Provide the (x, y) coordinate of the cell's center where the given text is located.  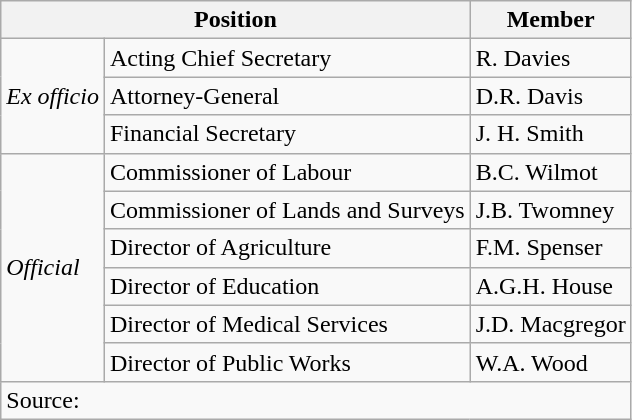
Member (550, 20)
B.C. Wilmot (550, 172)
Director of Education (287, 286)
Position (236, 20)
J. H. Smith (550, 134)
Ex officio (53, 96)
Director of Public Works (287, 362)
J.B. Twomney (550, 210)
Source: (316, 400)
Financial Secretary (287, 134)
Commissioner of Lands and Surveys (287, 210)
J.D. Macgregor (550, 324)
F.M. Spenser (550, 248)
A.G.H. House (550, 286)
Acting Chief Secretary (287, 58)
Director of Medical Services (287, 324)
Director of Agriculture (287, 248)
D.R. Davis (550, 96)
Commissioner of Labour (287, 172)
R. Davies (550, 58)
Official (53, 267)
W.A. Wood (550, 362)
Attorney-General (287, 96)
